Output the [x, y] coordinate of the center of the cell containing the given text.  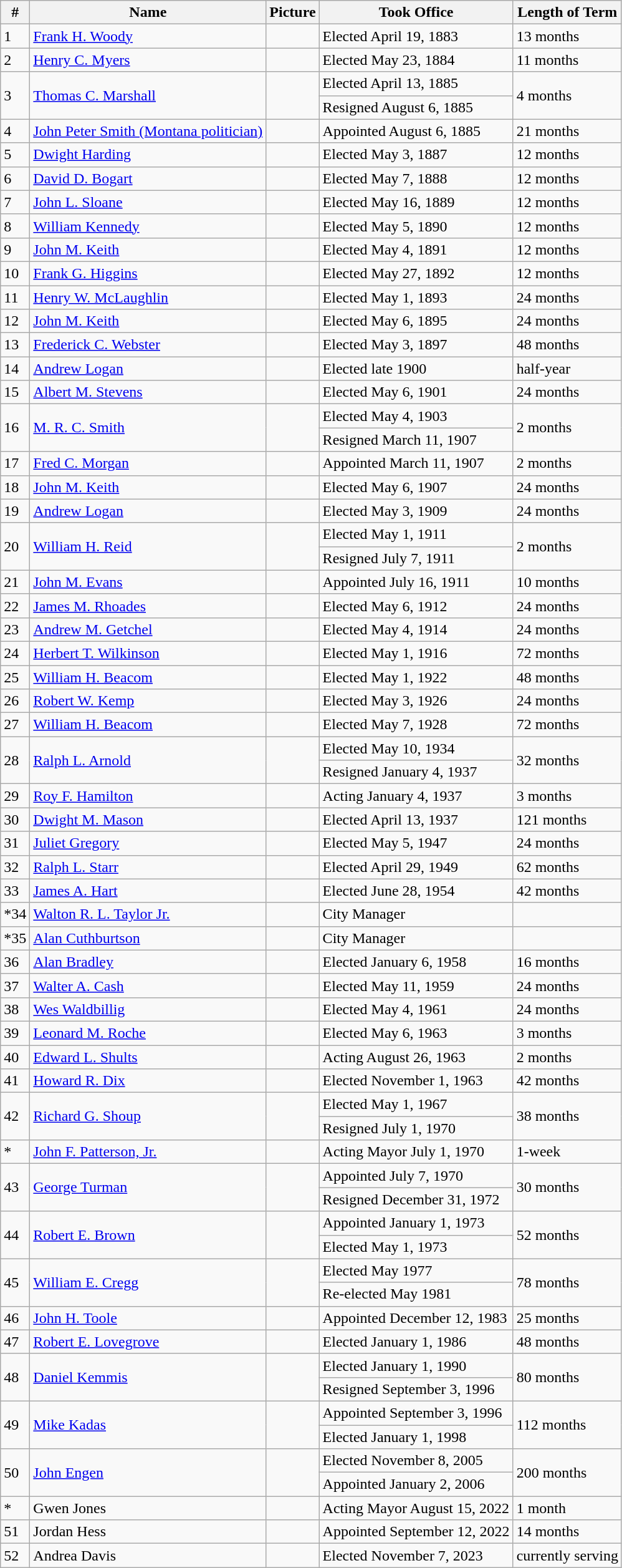
Alan Cuthburtson [148, 938]
1 [15, 36]
32 months [567, 760]
30 [15, 820]
Andrew M. Getchel [148, 629]
Elected May 4, 1914 [416, 629]
James M. Rhoades [148, 606]
13 [15, 345]
Walter A. Cash [148, 985]
Frank H. Woody [148, 36]
Elected November 8, 2005 [416, 1461]
Elected May 4, 1961 [416, 1009]
Resigned August 6, 1885 [416, 107]
Elected May 10, 1934 [416, 748]
Elected May 23, 1884 [416, 60]
Acting Mayor August 15, 2022 [416, 1508]
38 [15, 1009]
Robert E. Brown [148, 1235]
Elected April 29, 1949 [416, 867]
41 [15, 1081]
Elected May 4, 1903 [416, 416]
James A. Hart [148, 891]
John Peter Smith (Montana politician) [148, 131]
Length of Term [567, 12]
121 months [567, 820]
Elected November 1, 1963 [416, 1081]
Elected January 6, 1958 [416, 962]
Elected May 1, 1893 [416, 298]
Appointed September 3, 1996 [416, 1413]
Robert E. Lovegrove [148, 1342]
43 [15, 1188]
32 [15, 867]
Elected May 3, 1887 [416, 155]
23 [15, 629]
Resigned January 4, 1937 [416, 772]
11 months [567, 60]
Elected January 1, 1990 [416, 1365]
John Engen [148, 1473]
51 [15, 1532]
28 [15, 760]
Edward L. Shults [148, 1057]
Elected June 28, 1954 [416, 891]
19 [15, 511]
15 [15, 392]
18 [15, 487]
John H. Toole [148, 1318]
Howard R. Dix [148, 1081]
52 months [567, 1235]
1 month [567, 1508]
47 [15, 1342]
Elected May 11, 1959 [416, 985]
Elected May 7, 1928 [416, 725]
38 months [567, 1116]
Appointed January 1, 1973 [416, 1223]
Elected May 7, 1888 [416, 178]
Elected May 1, 1922 [416, 677]
Elected May 5, 1947 [416, 843]
33 [15, 891]
Henry W. McLaughlin [148, 298]
31 [15, 843]
78 months [567, 1282]
10 months [567, 582]
John F. Patterson, Jr. [148, 1152]
Elected May 6, 1895 [416, 321]
Name [148, 12]
Wes Waldbillig [148, 1009]
Resigned December 31, 1972 [416, 1199]
Elected April 13, 1885 [416, 84]
4 months [567, 95]
Elected May 6, 1963 [416, 1033]
Elected May 3, 1909 [416, 511]
Elected May 6, 1907 [416, 487]
Albert M. Stevens [148, 392]
25 months [567, 1318]
William E. Cregg [148, 1282]
Walton R. L. Taylor Jr. [148, 914]
Elected May 6, 1901 [416, 392]
8 [15, 226]
39 [15, 1033]
Fred C. Morgan [148, 463]
*34 [15, 914]
1-week [567, 1152]
30 months [567, 1188]
45 [15, 1282]
Elected May 1, 1973 [416, 1247]
112 months [567, 1425]
Henry C. Myers [148, 60]
Ralph L. Starr [148, 867]
Herbert T. Wilkinson [148, 653]
Picture [293, 12]
6 [15, 178]
16 months [567, 962]
Mike Kadas [148, 1425]
36 [15, 962]
50 [15, 1473]
Appointed July 7, 1970 [416, 1176]
16 [15, 428]
Elected May 1, 1911 [416, 535]
Appointed August 6, 1885 [416, 131]
17 [15, 463]
Elected January 1, 1998 [416, 1436]
Elected May 27, 1892 [416, 273]
42 [15, 1116]
7 [15, 202]
Resigned September 3, 1996 [416, 1389]
*35 [15, 938]
Resigned July 1, 1970 [416, 1128]
14 [15, 369]
Elected May 1977 [416, 1270]
44 [15, 1235]
25 [15, 677]
Resigned July 7, 1911 [416, 558]
Roy F. Hamilton [148, 796]
3 [15, 95]
David D. Bogart [148, 178]
Frank G. Higgins [148, 273]
Andrea Davis [148, 1556]
62 months [567, 867]
27 [15, 725]
Juliet Gregory [148, 843]
Dwight Harding [148, 155]
14 months [567, 1532]
Re-elected May 1981 [416, 1294]
9 [15, 249]
Acting Mayor July 1, 1970 [416, 1152]
Resigned March 11, 1907 [416, 440]
Elected April 13, 1937 [416, 820]
Frederick C. Webster [148, 345]
Elected late 1900 [416, 369]
George Turman [148, 1188]
21 [15, 582]
Appointed July 16, 1911 [416, 582]
# [15, 12]
Leonard M. Roche [148, 1033]
Elected January 1, 1986 [416, 1342]
5 [15, 155]
40 [15, 1057]
Elected May 5, 1890 [416, 226]
46 [15, 1318]
4 [15, 131]
37 [15, 985]
Elected May 3, 1926 [416, 701]
Ralph L. Arnold [148, 760]
Dwight M. Mason [148, 820]
Elected May 6, 1912 [416, 606]
Elected May 16, 1889 [416, 202]
21 months [567, 131]
26 [15, 701]
Gwen Jones [148, 1508]
13 months [567, 36]
24 [15, 653]
Alan Bradley [148, 962]
Acting January 4, 1937 [416, 796]
Appointed January 2, 2006 [416, 1484]
48 [15, 1377]
half-year [567, 369]
Daniel Kemmis [148, 1377]
Elected May 1, 1967 [416, 1105]
2 [15, 60]
29 [15, 796]
52 [15, 1556]
Robert W. Kemp [148, 701]
22 [15, 606]
Jordan Hess [148, 1532]
Elected November 7, 2023 [416, 1556]
John M. Evans [148, 582]
Appointed September 12, 2022 [416, 1532]
12 [15, 321]
John L. Sloane [148, 202]
80 months [567, 1377]
M. R. C. Smith [148, 428]
Appointed March 11, 1907 [416, 463]
200 months [567, 1473]
Took Office [416, 12]
William Kennedy [148, 226]
Appointed December 12, 1983 [416, 1318]
Elected April 19, 1883 [416, 36]
Thomas C. Marshall [148, 95]
Richard G. Shoup [148, 1116]
Elected May 1, 1916 [416, 653]
11 [15, 298]
Acting August 26, 1963 [416, 1057]
10 [15, 273]
20 [15, 546]
49 [15, 1425]
currently serving [567, 1556]
Elected May 4, 1891 [416, 249]
Elected May 3, 1897 [416, 345]
William H. Reid [148, 546]
